Pinpoint the cell where the given text exists, returning its (X, Y) midpoint coordinate. 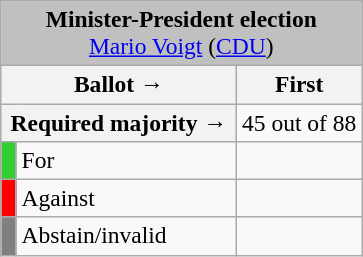
For (126, 160)
Minister-President electionMario Voigt (CDU) (182, 32)
45 out of 88 (300, 122)
Ballot → (119, 84)
First (300, 84)
Against (126, 198)
Abstain/invalid (126, 236)
Required majority → (119, 122)
